Detect which cell encompasses the target text, then output its [x, y] center coordinate. 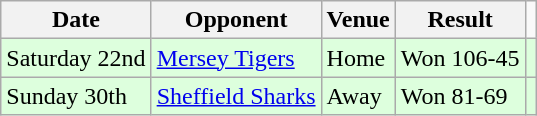
Date [76, 20]
Saturday 22nd [76, 58]
Venue [358, 20]
Sheffield Sharks [236, 96]
Home [358, 58]
Away [358, 96]
Result [460, 20]
Won 81-69 [460, 96]
Mersey Tigers [236, 58]
Opponent [236, 20]
Won 106-45 [460, 58]
Sunday 30th [76, 96]
